Identify which cell holds the provided text, then report its (X, Y) central coordinate. 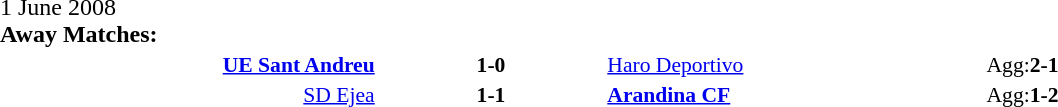
1-0 (492, 64)
Haro Deportivo (795, 64)
